Return (X, Y) of the center of cell containing provided text 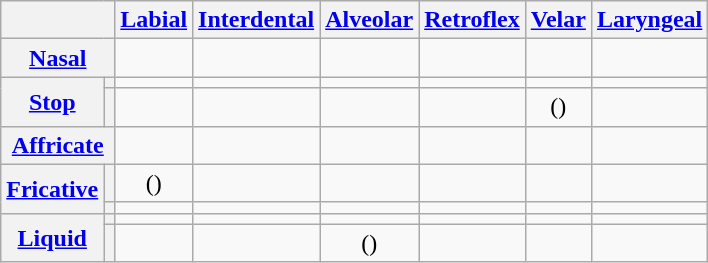
Alveolar (370, 20)
Retroflex (472, 20)
Liquid (52, 238)
Stop (52, 102)
Labial (154, 20)
Fricative (52, 188)
Affricate (58, 145)
Velar (558, 20)
Nasal (58, 58)
Interdental (256, 20)
Laryngeal (649, 20)
